Provide the (x, y) coordinate of the cell's center where the given text is located.  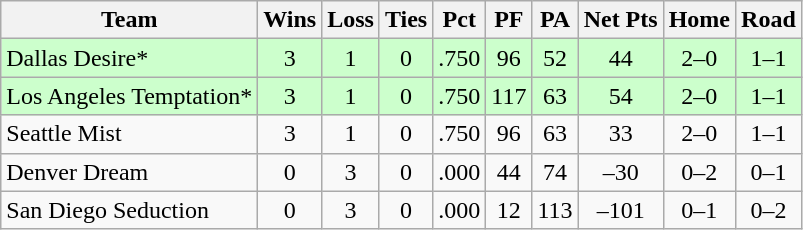
Ties (406, 20)
Team (130, 20)
Dallas Desire* (130, 58)
Net Pts (620, 20)
Pct (460, 20)
Seattle Mist (130, 134)
Denver Dream (130, 172)
Loss (351, 20)
74 (555, 172)
PF (509, 20)
Los Angeles Temptation* (130, 96)
52 (555, 58)
Home (699, 20)
–30 (620, 172)
PA (555, 20)
Road (769, 20)
117 (509, 96)
113 (555, 210)
54 (620, 96)
12 (509, 210)
33 (620, 134)
–101 (620, 210)
San Diego Seduction (130, 210)
Wins (290, 20)
